Scan for the cell matching the given text and deliver its [x, y] coordinate at center. 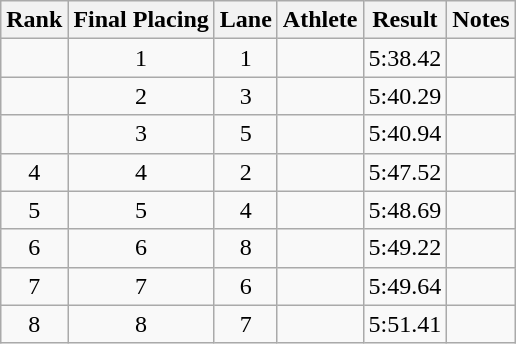
5:51.41 [405, 324]
Final Placing [141, 20]
5:49.64 [405, 286]
Notes [481, 20]
5:48.69 [405, 210]
5:40.94 [405, 134]
Rank [34, 20]
Result [405, 20]
5:47.52 [405, 172]
Lane [246, 20]
Athlete [320, 20]
5:49.22 [405, 248]
5:38.42 [405, 58]
5:40.29 [405, 96]
